Find where the given text appears and provide that cell's center as [X, Y] coordinate. 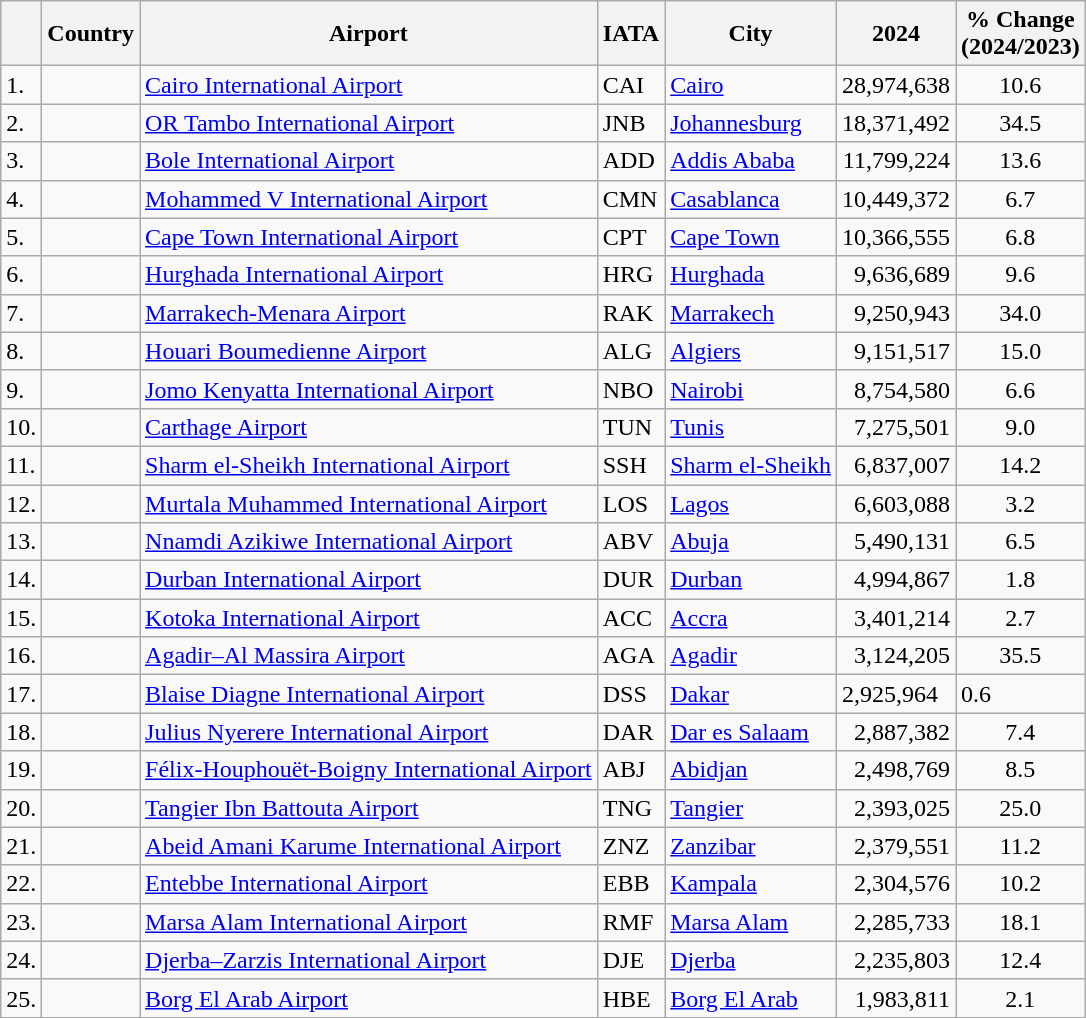
Marrakech-Menara Airport [369, 313]
Blaise Diagne International Airport [369, 694]
NBO [631, 389]
6,837,007 [896, 465]
6. [22, 275]
3,401,214 [896, 618]
6.5 [1021, 542]
13.6 [1021, 161]
Abeid Amani Karume International Airport [369, 846]
9.6 [1021, 275]
Agadir–Al Massira Airport [369, 656]
4. [22, 199]
Zanzibar [751, 846]
CAI [631, 85]
CMN [631, 199]
Country [91, 34]
9,636,689 [896, 275]
TUN [631, 427]
18,371,492 [896, 123]
17. [22, 694]
2. [22, 123]
Nnamdi Azikiwe International Airport [369, 542]
24. [22, 960]
HBE [631, 998]
HRG [631, 275]
3,124,205 [896, 656]
ADD [631, 161]
Julius Nyerere International Airport [369, 732]
2,498,769 [896, 770]
Hurghada International Airport [369, 275]
Nairobi [751, 389]
Djerba–Zarzis International Airport [369, 960]
Carthage Airport [369, 427]
Jomo Kenyatta International Airport [369, 389]
Lagos [751, 503]
ACC [631, 618]
Kampala [751, 884]
11,799,224 [896, 161]
11.2 [1021, 846]
14. [22, 580]
16. [22, 656]
Airport [369, 34]
25.0 [1021, 808]
10.6 [1021, 85]
9.0 [1021, 427]
Johannesburg [751, 123]
Abidjan [751, 770]
LOS [631, 503]
City [751, 34]
Marsa Alam International Airport [369, 922]
Borg El Arab Airport [369, 998]
0.6 [1021, 694]
6.8 [1021, 237]
ABJ [631, 770]
7. [22, 313]
DAR [631, 732]
8,754,580 [896, 389]
2,887,382 [896, 732]
Kotoka International Airport [369, 618]
8.5 [1021, 770]
DJE [631, 960]
19. [22, 770]
12.4 [1021, 960]
Cairo [751, 85]
Murtala Muhammed International Airport [369, 503]
Durban [751, 580]
RMF [631, 922]
ALG [631, 351]
JNB [631, 123]
34.0 [1021, 313]
9,151,517 [896, 351]
Durban International Airport [369, 580]
9,250,943 [896, 313]
18. [22, 732]
Félix-Houphouët-Boigny International Airport [369, 770]
Marrakech [751, 313]
Accra [751, 618]
13. [22, 542]
4,994,867 [896, 580]
10,366,555 [896, 237]
Casablanca [751, 199]
Agadir [751, 656]
10.2 [1021, 884]
6.6 [1021, 389]
25. [22, 998]
7.4 [1021, 732]
Sharm el-Sheikh International Airport [369, 465]
AGA [631, 656]
Addis Ababa [751, 161]
Sharm el-Sheikh [751, 465]
5,490,131 [896, 542]
6,603,088 [896, 503]
10. [22, 427]
21. [22, 846]
CPT [631, 237]
Algiers [751, 351]
SSH [631, 465]
Mohammed V International Airport [369, 199]
20. [22, 808]
Tangier [751, 808]
10,449,372 [896, 199]
Marsa Alam [751, 922]
28,974,638 [896, 85]
7,275,501 [896, 427]
9. [22, 389]
Dar es Salaam [751, 732]
2,285,733 [896, 922]
14.2 [1021, 465]
Dakar [751, 694]
ABV [631, 542]
1.8 [1021, 580]
15. [22, 618]
Hurghada [751, 275]
DUR [631, 580]
2,379,551 [896, 846]
34.5 [1021, 123]
Cape Town International Airport [369, 237]
2,925,964 [896, 694]
IATA [631, 34]
Abuja [751, 542]
2.7 [1021, 618]
Houari Boumedienne Airport [369, 351]
Borg El Arab [751, 998]
Cape Town [751, 237]
2,393,025 [896, 808]
35.5 [1021, 656]
6.7 [1021, 199]
TNG [631, 808]
OR Tambo International Airport [369, 123]
Bole International Airport [369, 161]
2,235,803 [896, 960]
ZNZ [631, 846]
18.1 [1021, 922]
Cairo International Airport [369, 85]
15.0 [1021, 351]
Djerba [751, 960]
22. [22, 884]
2,304,576 [896, 884]
8. [22, 351]
3.2 [1021, 503]
2024 [896, 34]
23. [22, 922]
5. [22, 237]
RAK [631, 313]
11. [22, 465]
EBB [631, 884]
12. [22, 503]
Tunis [751, 427]
DSS [631, 694]
Entebbe International Airport [369, 884]
3. [22, 161]
% Change (2024/2023) [1021, 34]
Tangier Ibn Battouta Airport [369, 808]
1. [22, 85]
2.1 [1021, 998]
1,983,811 [896, 998]
